Find where the given text appears and provide that cell's center as (x, y) coordinate. 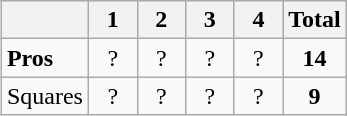
3 (210, 20)
1 (112, 20)
2 (162, 20)
Pros (44, 58)
9 (315, 96)
Squares (44, 96)
4 (258, 20)
Total (315, 20)
14 (315, 58)
